Pinpoint the cell where the given text exists, returning its (X, Y) midpoint coordinate. 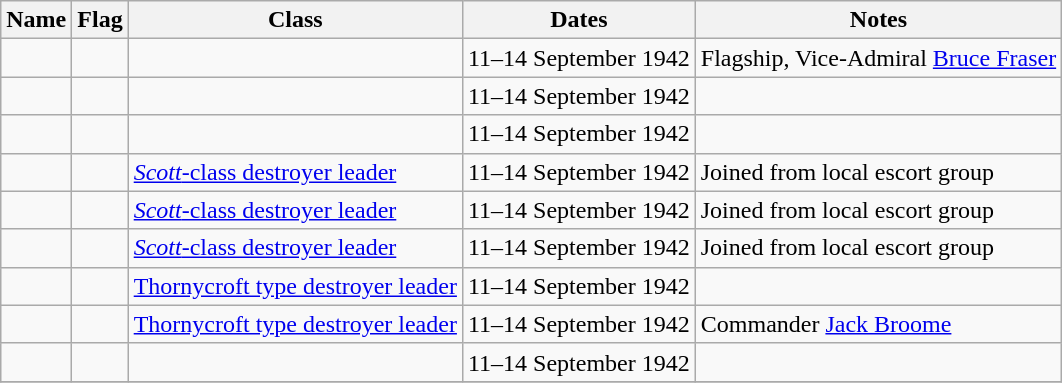
Name (36, 20)
Flagship, Vice-Admiral Bruce Fraser (878, 58)
Flag (100, 20)
Commander Jack Broome (878, 324)
Notes (878, 20)
Class (295, 20)
Dates (578, 20)
